Detect which cell encompasses the target text, then output its [x, y] center coordinate. 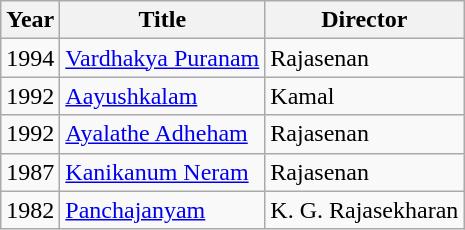
1982 [30, 210]
1994 [30, 58]
Kamal [364, 96]
K. G. Rajasekharan [364, 210]
Director [364, 20]
Vardhakya Puranam [162, 58]
1987 [30, 172]
Panchajanyam [162, 210]
Title [162, 20]
Kanikanum Neram [162, 172]
Year [30, 20]
Aayushkalam [162, 96]
Ayalathe Adheham [162, 134]
